Locate the cell with the specified text and output its (x, y) center coordinate. 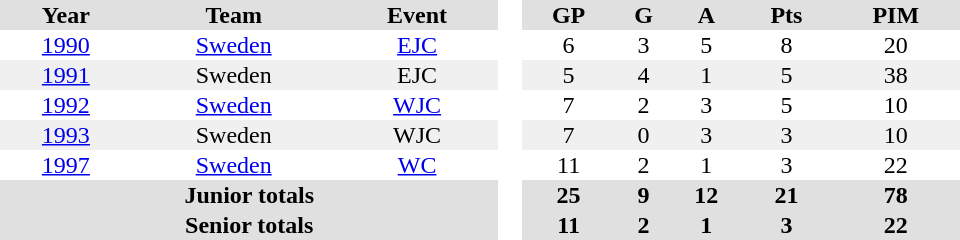
Pts (786, 15)
G (644, 15)
Event (418, 15)
Junior totals (249, 195)
20 (896, 45)
25 (569, 195)
8 (786, 45)
4 (644, 75)
6 (569, 45)
WC (418, 165)
21 (786, 195)
Senior totals (249, 225)
9 (644, 195)
1993 (66, 135)
12 (707, 195)
0 (644, 135)
Team (234, 15)
A (707, 15)
78 (896, 195)
GP (569, 15)
1990 (66, 45)
38 (896, 75)
1992 (66, 105)
Year (66, 15)
1997 (66, 165)
1991 (66, 75)
PIM (896, 15)
